For the text-containing cell, return its midpoint in (X, Y) coordinate format. 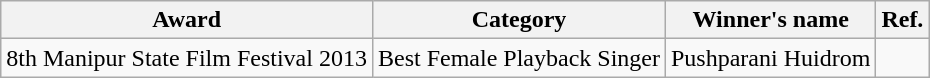
8th Manipur State Film Festival 2013 (187, 58)
Pushparani Huidrom (770, 58)
Best Female Playback Singer (518, 58)
Ref. (902, 20)
Winner's name (770, 20)
Award (187, 20)
Category (518, 20)
